Scan for the cell matching the given text and deliver its (X, Y) coordinate at center. 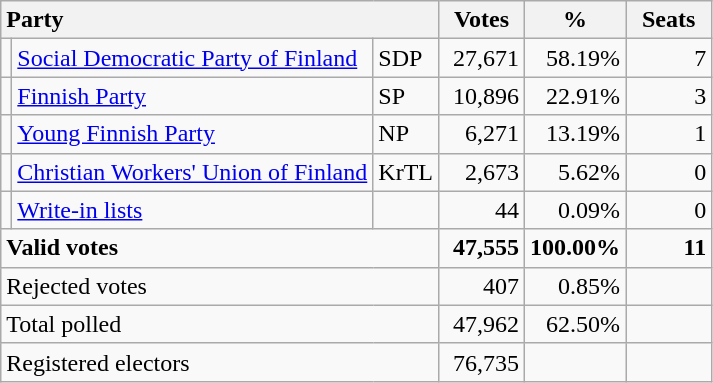
44 (482, 210)
0.09% (576, 210)
Social Democratic Party of Finland (192, 58)
6,271 (482, 134)
58.19% (576, 58)
Finnish Party (192, 96)
Young Finnish Party (192, 134)
Registered electors (220, 362)
Write-in lists (192, 210)
407 (482, 286)
SP (406, 96)
27,671 (482, 58)
SDP (406, 58)
13.19% (576, 134)
Valid votes (220, 248)
Christian Workers' Union of Finland (192, 172)
1 (669, 134)
10,896 (482, 96)
% (576, 20)
Seats (669, 20)
76,735 (482, 362)
47,962 (482, 324)
Total polled (220, 324)
KrTL (406, 172)
Rejected votes (220, 286)
Votes (482, 20)
2,673 (482, 172)
22.91% (576, 96)
NP (406, 134)
0.85% (576, 286)
7 (669, 58)
62.50% (576, 324)
Party (220, 20)
5.62% (576, 172)
47,555 (482, 248)
3 (669, 96)
11 (669, 248)
100.00% (576, 248)
